Pinpoint the cell where the given text exists, returning its (X, Y) midpoint coordinate. 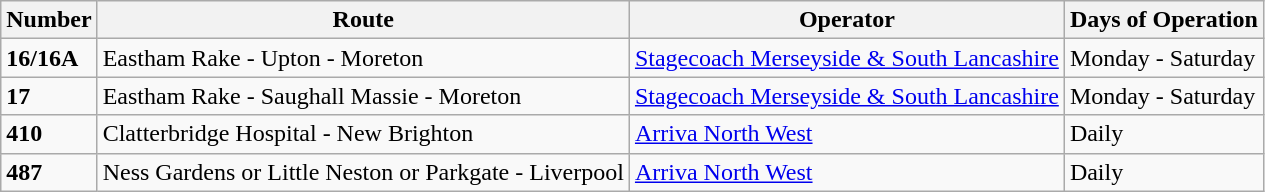
Days of Operation (1164, 20)
Eastham Rake - Upton - Moreton (363, 58)
Route (363, 20)
487 (49, 172)
Eastham Rake - Saughall Massie - Moreton (363, 96)
410 (49, 134)
Clatterbridge Hospital - New Brighton (363, 134)
Ness Gardens or Little Neston or Parkgate - Liverpool (363, 172)
Number (49, 20)
16/16A (49, 58)
17 (49, 96)
Operator (846, 20)
